Determine the [x, y] coordinate at the center of the cell enclosing the given text.  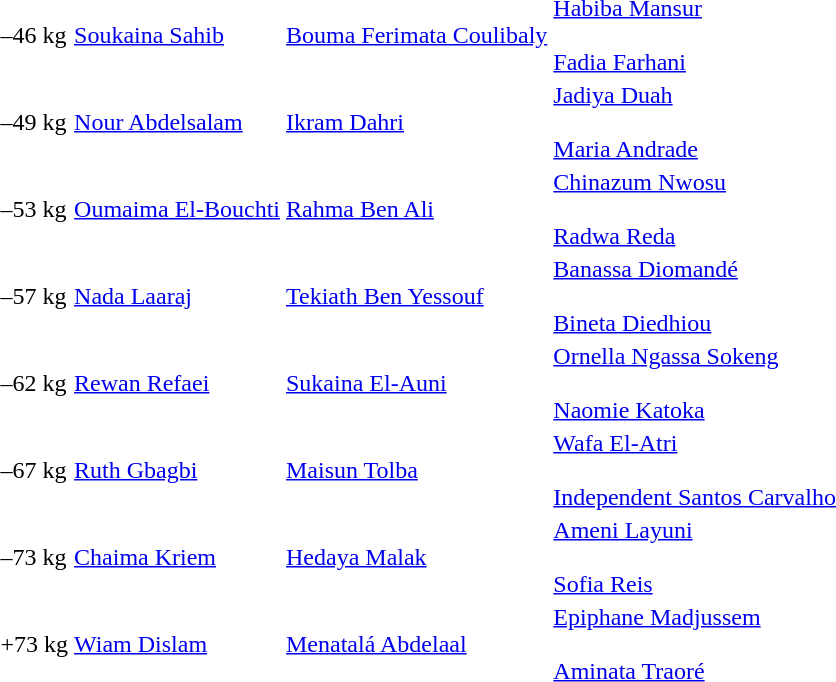
Chaima Kriem [178, 557]
Rahma Ben Ali [417, 209]
Nada Laaraj [178, 296]
Tekiath Ben Yessouf [417, 296]
Hedaya Malak [417, 557]
Nour Abdelsalam [178, 122]
Maisun Tolba [417, 470]
Oumaima El-Bouchti [178, 209]
Sukaina El-Auni [417, 383]
Ikram Dahri [417, 122]
Rewan Refaei [178, 383]
Ruth Gbagbi [178, 470]
